From the cell containing the given text, extract its center point as [X, Y] coordinate. 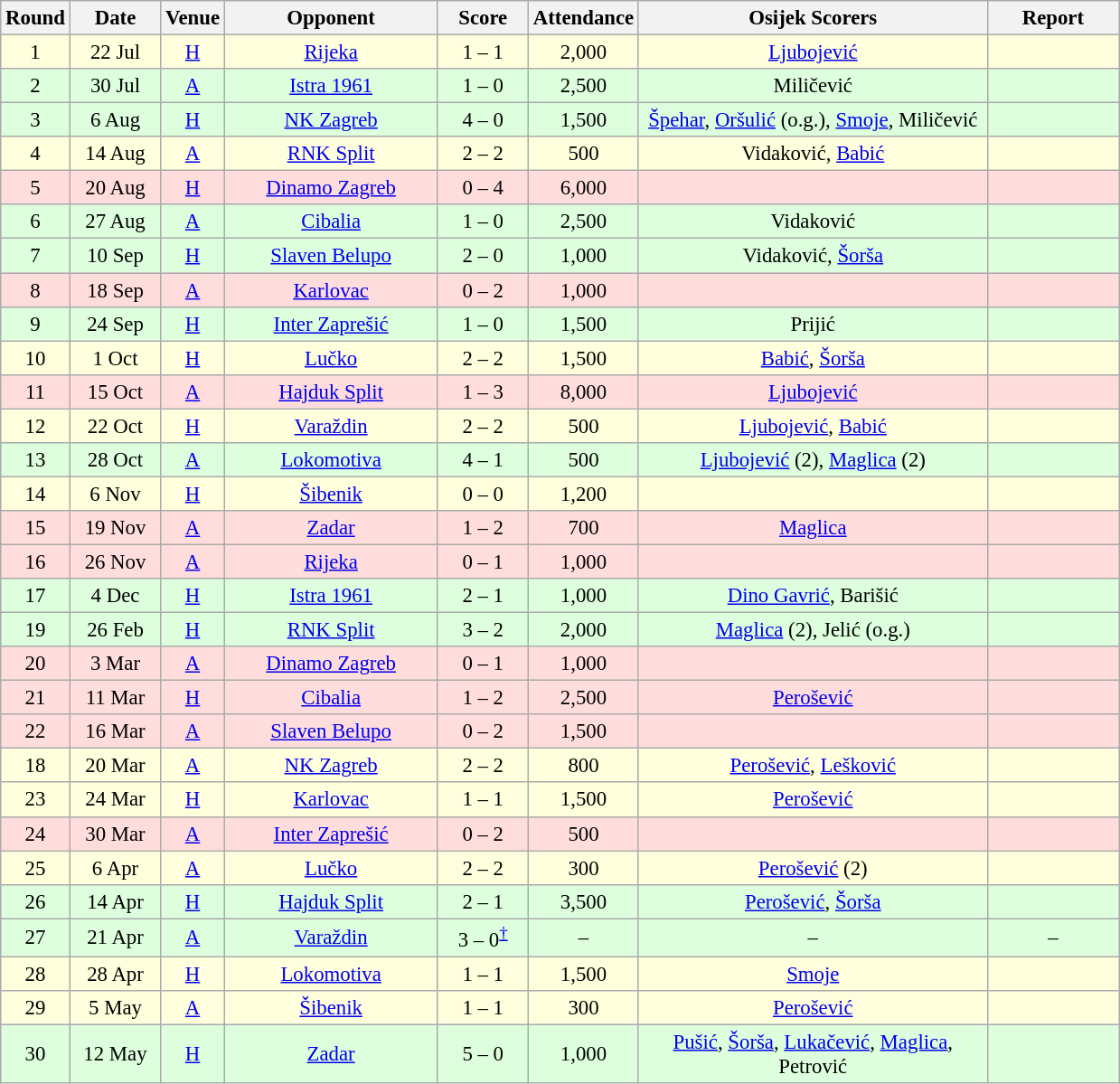
5 – 0 [483, 1054]
Špehar, Oršulić (o.g.), Smoje, Miličević [813, 120]
700 [584, 528]
Maglica [813, 528]
15 Oct [116, 391]
Venue [193, 18]
Score [483, 18]
20 Mar [116, 766]
22 Oct [116, 426]
Perošević (2) [813, 868]
Perošević, Šorša [813, 901]
30 [35, 1054]
6 Apr [116, 868]
3 Mar [116, 664]
30 Jul [116, 86]
3,500 [584, 901]
18 [35, 766]
800 [584, 766]
6 [35, 222]
14 [35, 494]
29 [35, 1008]
Pušić, Šorša, Lukačević, Maglica, Petrović [813, 1054]
5 May [116, 1008]
4 – 1 [483, 460]
6 Nov [116, 494]
4 Dec [116, 596]
10 Sep [116, 256]
9 [35, 324]
Ljubojević (2), Maglica (2) [813, 460]
12 May [116, 1054]
1,200 [584, 494]
11 Mar [116, 698]
21 [35, 698]
19 Nov [116, 528]
6,000 [584, 188]
Osijek Scorers [813, 18]
2 – 0 [483, 256]
Babić, Šorša [813, 358]
20 Aug [116, 188]
Report [1053, 18]
30 Mar [116, 834]
1 – 3 [483, 391]
6 Aug [116, 120]
4 – 0 [483, 120]
8,000 [584, 391]
21 Apr [116, 938]
Perošević, Lešković [813, 766]
Date [116, 18]
15 [35, 528]
24 [35, 834]
25 [35, 868]
Ljubojević, Babić [813, 426]
Miličević [813, 86]
22 Jul [116, 52]
5 [35, 188]
22 [35, 731]
7 [35, 256]
1 Oct [116, 358]
Vidaković, Šorša [813, 256]
0 – 4 [483, 188]
1 [35, 52]
Prijić [813, 324]
Smoje [813, 974]
19 [35, 630]
14 Aug [116, 154]
14 Apr [116, 901]
11 [35, 391]
13 [35, 460]
8 [35, 290]
10 [35, 358]
Maglica (2), Jelić (o.g.) [813, 630]
28 [35, 974]
26 [35, 901]
12 [35, 426]
3 – 2 [483, 630]
Vidaković [813, 222]
16 [35, 561]
Attendance [584, 18]
26 Feb [116, 630]
2 [35, 86]
27 Aug [116, 222]
26 Nov [116, 561]
18 Sep [116, 290]
4 [35, 154]
23 [35, 800]
0 – 0 [483, 494]
Vidaković, Babić [813, 154]
16 Mar [116, 731]
3 [35, 120]
3 – 0† [483, 938]
Round [35, 18]
24 Mar [116, 800]
Dino Gavrić, Barišić [813, 596]
27 [35, 938]
24 Sep [116, 324]
Opponent [331, 18]
28 Oct [116, 460]
28 Apr [116, 974]
20 [35, 664]
17 [35, 596]
